Pinpoint the cell where the given text exists, returning its (x, y) midpoint coordinate. 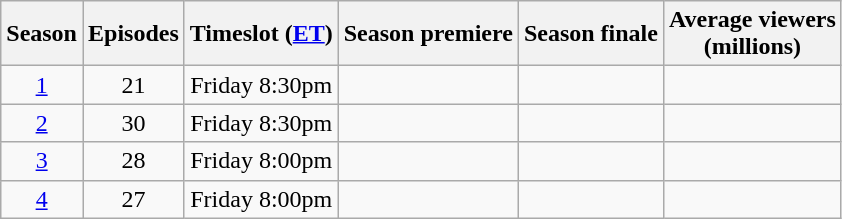
2 (42, 123)
27 (133, 199)
30 (133, 123)
Season premiere (428, 34)
4 (42, 199)
3 (42, 161)
28 (133, 161)
1 (42, 85)
Season finale (590, 34)
Average viewers(millions) (752, 34)
Season (42, 34)
Episodes (133, 34)
Timeslot (ET) (261, 34)
21 (133, 85)
